For the text-containing cell, return its midpoint in (x, y) coordinate format. 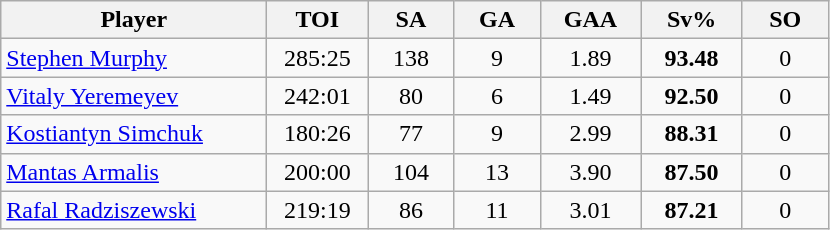
13 (497, 172)
88.31 (692, 134)
93.48 (692, 58)
86 (411, 210)
87.50 (692, 172)
77 (411, 134)
6 (497, 96)
200:00 (318, 172)
Mantas Armalis (134, 172)
3.01 (590, 210)
1.89 (590, 58)
92.50 (692, 96)
104 (411, 172)
Rafal Radziszewski (134, 210)
11 (497, 210)
SA (411, 20)
285:25 (318, 58)
80 (411, 96)
1.49 (590, 96)
Stephen Murphy (134, 58)
242:01 (318, 96)
219:19 (318, 210)
180:26 (318, 134)
GAA (590, 20)
3.90 (590, 172)
138 (411, 58)
SO (785, 20)
87.21 (692, 210)
Vitaly Yeremeyev (134, 96)
GA (497, 20)
2.99 (590, 134)
TOI (318, 20)
Player (134, 20)
Sv% (692, 20)
Kostiantyn Simchuk (134, 134)
